Return (x, y) of the center of cell containing provided text 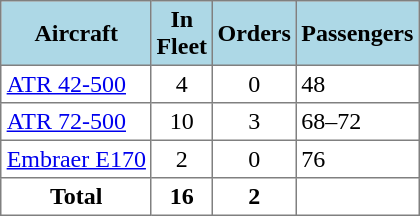
Embraer E170 (76, 159)
ATR 72-500 (76, 122)
4 (182, 84)
Aircraft (76, 33)
3 (254, 122)
48 (357, 84)
Total (76, 197)
68–72 (357, 122)
ATR 42-500 (76, 84)
Orders (254, 33)
16 (182, 197)
76 (357, 159)
Passengers (357, 33)
In Fleet (182, 33)
10 (182, 122)
